From the cell containing the given text, extract its center point as (X, Y) coordinate. 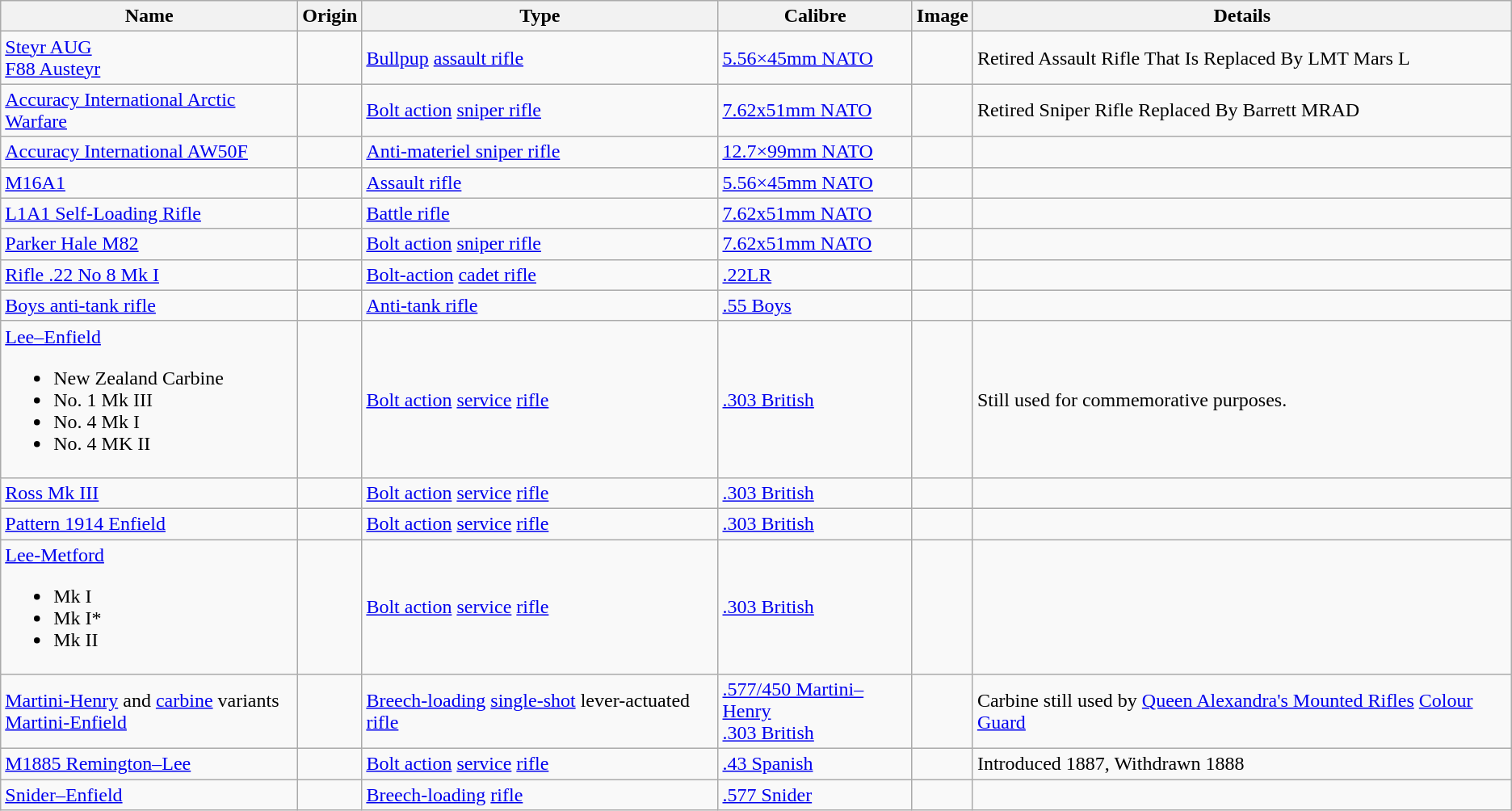
Pattern 1914 Enfield (149, 523)
Type (540, 16)
Lee–EnfieldNew Zealand CarbineNo. 1 Mk IIINo. 4 Mk INo. 4 MK II (149, 399)
Parker Hale M82 (149, 244)
Martini-Henry and carbine variantsMartini-Enfield (149, 712)
Breech-loading rifle (540, 795)
.577 Snider (815, 795)
Carbine still used by Queen Alexandra's Mounted Rifles Colour Guard (1242, 712)
M1885 Remington–Lee (149, 764)
Boys anti-tank rifle (149, 305)
M16A1 (149, 183)
Steyr AUGF88 Austeyr (149, 58)
.22LR (815, 275)
12.7×99mm NATO (815, 152)
Lee-MetfordMk IMk I*Mk II (149, 607)
.55 Boys (815, 305)
Assault rifle (540, 183)
Introduced 1887, Withdrawn 1888 (1242, 764)
Bolt-action cadet rifle (540, 275)
L1A1 Self-Loading Rifle (149, 213)
Still used for commemorative purposes. (1242, 399)
Retired Assault Rifle That Is Replaced By LMT Mars L (1242, 58)
Accuracy International AW50F (149, 152)
Details (1242, 16)
Anti-materiel sniper rifle (540, 152)
Anti-tank rifle (540, 305)
Ross Mk III (149, 493)
Snider–Enfield (149, 795)
.43 Spanish (815, 764)
Name (149, 16)
Rifle .22 No 8 Mk I (149, 275)
Breech-loading single-shot lever-actuated rifle (540, 712)
Accuracy International Arctic Warfare (149, 110)
Retired Sniper Rifle Replaced By Barrett MRAD (1242, 110)
.577/450 Martini–Henry.303 British (815, 712)
Image (942, 16)
Calibre (815, 16)
Battle rifle (540, 213)
Origin (330, 16)
Bullpup assault rifle (540, 58)
